Identify which cell holds the provided text, then report its [X, Y] central coordinate. 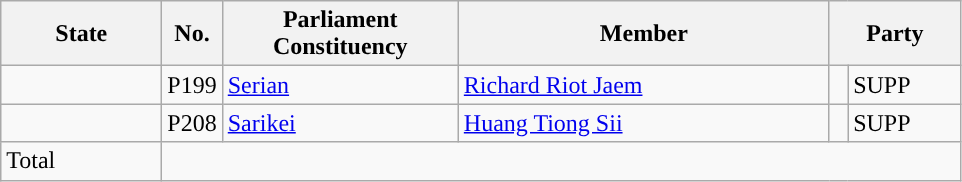
Member [644, 34]
Richard Riot Jaem [644, 85]
State [82, 34]
P199 [192, 85]
P208 [192, 123]
Serian [340, 85]
No. [192, 34]
Parliament Constituency [340, 34]
Huang Tiong Sii [644, 123]
Sarikei [340, 123]
Party [894, 34]
Total [82, 161]
